Search for the cell housing the specified text and yield its (X, Y) center coordinate. 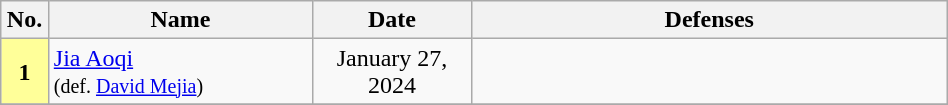
1 (25, 72)
Jia Aoqi (def. David Mejia) (180, 72)
Name (180, 20)
Defenses (709, 20)
January 27, 2024 (392, 72)
Date (392, 20)
No. (25, 20)
